Locate the cell with the specified text and output its (X, Y) center coordinate. 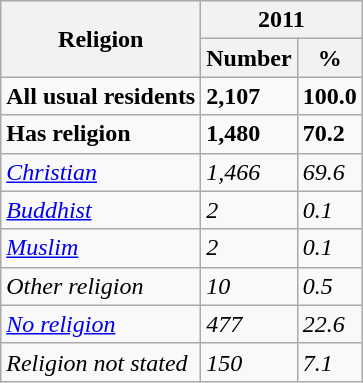
100.0 (330, 96)
Muslim (101, 248)
7.1 (330, 362)
1,466 (249, 172)
10 (249, 286)
No religion (101, 324)
477 (249, 324)
Other religion (101, 286)
2,107 (249, 96)
70.2 (330, 134)
1,480 (249, 134)
Religion (101, 39)
Christian (101, 172)
% (330, 58)
150 (249, 362)
Number (249, 58)
All usual residents (101, 96)
Buddhist (101, 210)
22.6 (330, 324)
Religion not stated (101, 362)
0.5 (330, 286)
Has religion (101, 134)
69.6 (330, 172)
2011 (282, 20)
